Return (X, Y) of the center of cell containing provided text 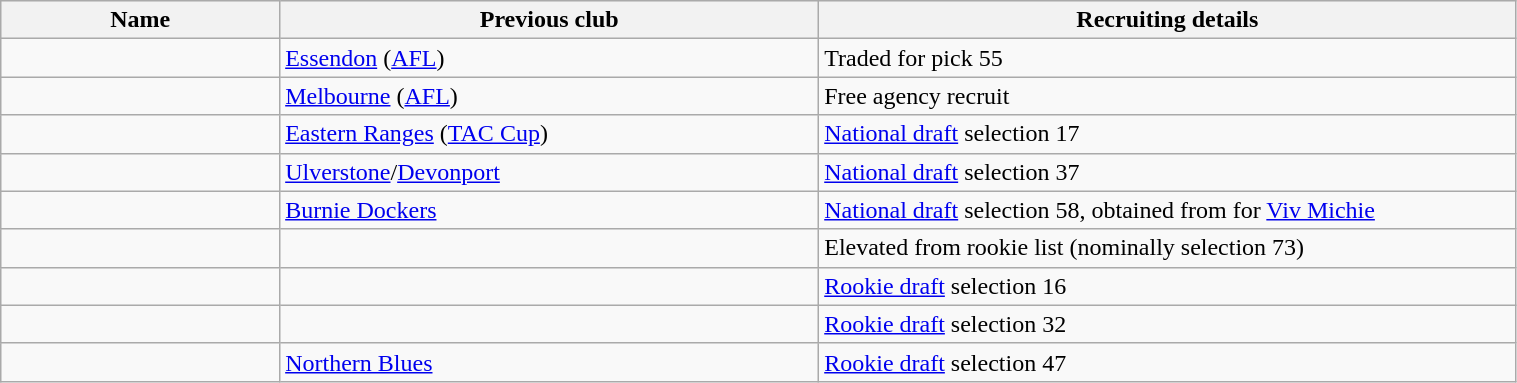
Melbourne (AFL) (550, 96)
National draft selection 58, obtained from for Viv Michie (1168, 210)
Previous club (550, 20)
Recruiting details (1168, 20)
Rookie draft selection 47 (1168, 362)
Traded for pick 55 (1168, 58)
National draft selection 17 (1168, 134)
Burnie Dockers (550, 210)
National draft selection 37 (1168, 172)
Free agency recruit (1168, 96)
Essendon (AFL) (550, 58)
Elevated from rookie list (nominally selection 73) (1168, 248)
Name (140, 20)
Rookie draft selection 32 (1168, 324)
Eastern Ranges (TAC Cup) (550, 134)
Ulverstone/Devonport (550, 172)
Rookie draft selection 16 (1168, 286)
Northern Blues (550, 362)
